Pinpoint the cell where the given text exists, returning its (x, y) midpoint coordinate. 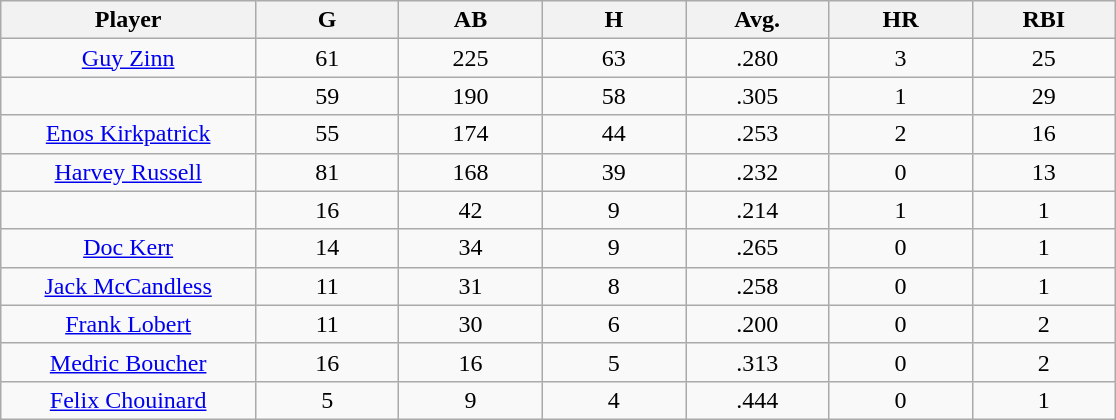
174 (470, 134)
Doc Kerr (128, 248)
.313 (758, 362)
14 (328, 248)
81 (328, 172)
Felix Chouinard (128, 400)
.253 (758, 134)
Harvey Russell (128, 172)
25 (1044, 58)
.305 (758, 96)
30 (470, 324)
Guy Zinn (128, 58)
.280 (758, 58)
59 (328, 96)
Medric Boucher (128, 362)
3 (900, 58)
44 (614, 134)
.444 (758, 400)
.265 (758, 248)
39 (614, 172)
Jack McCandless (128, 286)
HR (900, 20)
Frank Lobert (128, 324)
Avg. (758, 20)
31 (470, 286)
RBI (1044, 20)
63 (614, 58)
168 (470, 172)
34 (470, 248)
61 (328, 58)
G (328, 20)
.258 (758, 286)
55 (328, 134)
42 (470, 210)
Player (128, 20)
8 (614, 286)
58 (614, 96)
225 (470, 58)
.232 (758, 172)
.214 (758, 210)
13 (1044, 172)
190 (470, 96)
6 (614, 324)
H (614, 20)
Enos Kirkpatrick (128, 134)
AB (470, 20)
.200 (758, 324)
4 (614, 400)
29 (1044, 96)
